Search for the cell housing the specified text and yield its (x, y) center coordinate. 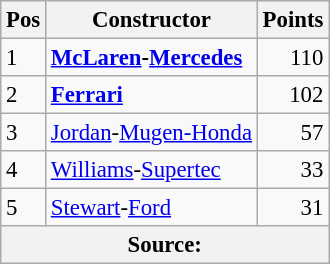
Ferrari (152, 95)
Stewart-Ford (152, 208)
102 (292, 95)
3 (24, 133)
Pos (24, 20)
5 (24, 208)
McLaren-Mercedes (152, 58)
2 (24, 95)
Jordan-Mugen-Honda (152, 133)
57 (292, 133)
1 (24, 58)
31 (292, 208)
Constructor (152, 20)
33 (292, 170)
Points (292, 20)
110 (292, 58)
Source: (165, 245)
Williams-Supertec (152, 170)
4 (24, 170)
